Determine the (X, Y) coordinate at the center of the cell enclosing the given text.  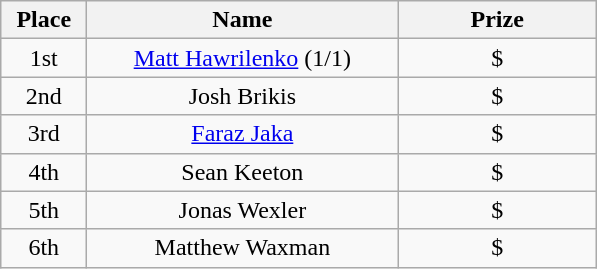
Faraz Jaka (242, 134)
Prize (498, 20)
4th (44, 172)
Sean Keeton (242, 172)
Matt Hawrilenko (1/1) (242, 58)
2nd (44, 96)
Josh Brikis (242, 96)
6th (44, 248)
1st (44, 58)
Matthew Waxman (242, 248)
3rd (44, 134)
5th (44, 210)
Jonas Wexler (242, 210)
Name (242, 20)
Place (44, 20)
